Scan for the cell matching the given text and deliver its (X, Y) coordinate at center. 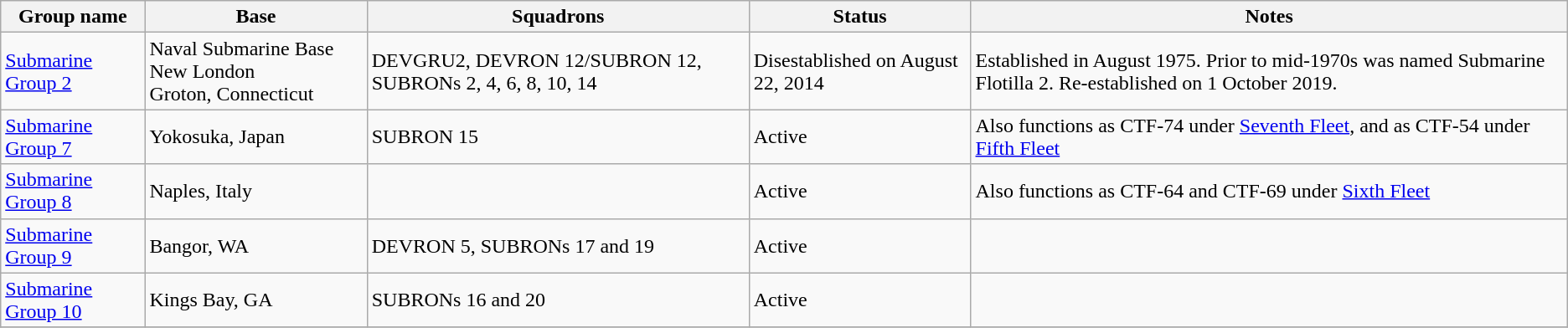
Squadrons (558, 17)
Submarine Group 9 (73, 246)
Naval Submarine Base New LondonGroton, Connecticut (256, 71)
Notes (1269, 17)
Submarine Group 8 (73, 191)
Base (256, 17)
Established in August 1975. Prior to mid-1970s was named Submarine Flotilla 2. Re-established on 1 October 2019. (1269, 71)
Status (859, 17)
Also functions as CTF-64 and CTF-69 under Sixth Fleet (1269, 191)
Also functions as CTF-74 under Seventh Fleet, and as CTF-54 under Fifth Fleet (1269, 137)
SUBRONs 16 and 20 (558, 300)
Submarine Group 10 (73, 300)
Submarine Group 2 (73, 71)
DEVRON 5, SUBRONs 17 and 19 (558, 246)
Kings Bay, GA (256, 300)
Group name (73, 17)
Submarine Group 7 (73, 137)
SUBRON 15 (558, 137)
Disestablished on August 22, 2014 (859, 71)
Yokosuka, Japan (256, 137)
Bangor, WA (256, 246)
DEVGRU2, DEVRON 12/SUBRON 12, SUBRONs 2, 4, 6, 8, 10, 14 (558, 71)
Naples, Italy (256, 191)
